Pinpoint the cell where the given text exists, returning its (x, y) midpoint coordinate. 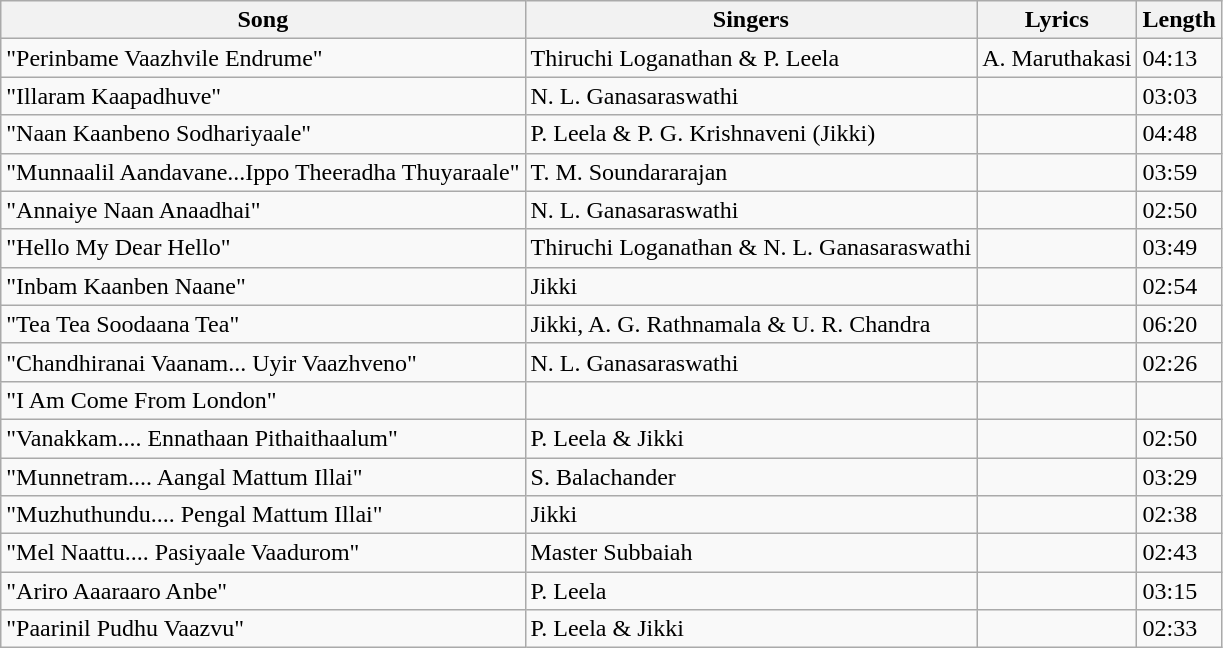
Thiruchi Loganathan & N. L. Ganasaraswathi (751, 248)
"I Am Come From London" (263, 400)
S. Balachander (751, 477)
T. M. Soundararajan (751, 172)
"Illaram Kaapadhuve" (263, 96)
03:15 (1179, 591)
02:43 (1179, 553)
Length (1179, 20)
03:03 (1179, 96)
04:13 (1179, 58)
Lyrics (1057, 20)
02:38 (1179, 515)
"Inbam Kaanben Naane" (263, 286)
Song (263, 20)
Singers (751, 20)
"Vanakkam.... Ennathaan Pithaithaalum" (263, 438)
Jikki, A. G. Rathnamala & U. R. Chandra (751, 324)
"Munnetram.... Aangal Mattum Illai" (263, 477)
06:20 (1179, 324)
Master Subbaiah (751, 553)
03:49 (1179, 248)
02:26 (1179, 362)
"Paarinil Pudhu Vaazvu" (263, 629)
02:33 (1179, 629)
A. Maruthakasi (1057, 58)
02:54 (1179, 286)
"Annaiye Naan Anaadhai" (263, 210)
"Naan Kaanbeno Sodhariyaale" (263, 134)
"Mel Naattu.... Pasiyaale Vaadurom" (263, 553)
"Ariro Aaaraaro Anbe" (263, 591)
Thiruchi Loganathan & P. Leela (751, 58)
04:48 (1179, 134)
03:59 (1179, 172)
"Tea Tea Soodaana Tea" (263, 324)
03:29 (1179, 477)
"Muzhuthundu.... Pengal Mattum Illai" (263, 515)
"Perinbame Vaazhvile Endrume" (263, 58)
"Munnaalil Aandavane...Ippo Theeradha Thuyaraale" (263, 172)
"Chandhiranai Vaanam... Uyir Vaazhveno" (263, 362)
P. Leela & P. G. Krishnaveni (Jikki) (751, 134)
"Hello My Dear Hello" (263, 248)
P. Leela (751, 591)
